Scan for the cell matching the given text and deliver its [X, Y] coordinate at center. 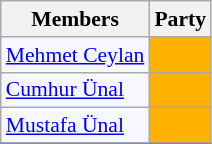
Mustafa Ünal [76, 126]
Cumhur Ünal [76, 90]
Party [180, 19]
Members [76, 19]
Mehmet Ceylan [76, 55]
